Provide the [X, Y] coordinate of the cell's center where the given text is located.  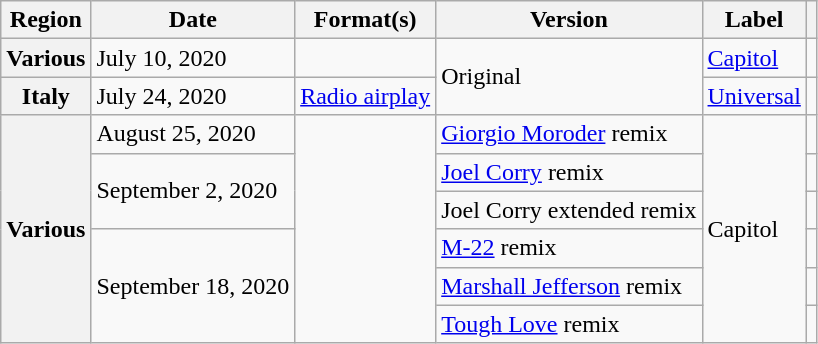
September 2, 2020 [193, 191]
Region [46, 20]
Italy [46, 96]
Tough Love remix [569, 324]
Giorgio Moroder remix [569, 134]
Radio airplay [366, 96]
Joel Corry remix [569, 172]
M-22 remix [569, 248]
July 24, 2020 [193, 96]
Joel Corry extended remix [569, 210]
Label [754, 20]
September 18, 2020 [193, 286]
August 25, 2020 [193, 134]
Format(s) [366, 20]
July 10, 2020 [193, 58]
Universal [754, 96]
Date [193, 20]
Marshall Jefferson remix [569, 286]
Original [569, 77]
Version [569, 20]
